Determine the (X, Y) coordinate at the center of the cell enclosing the given text.  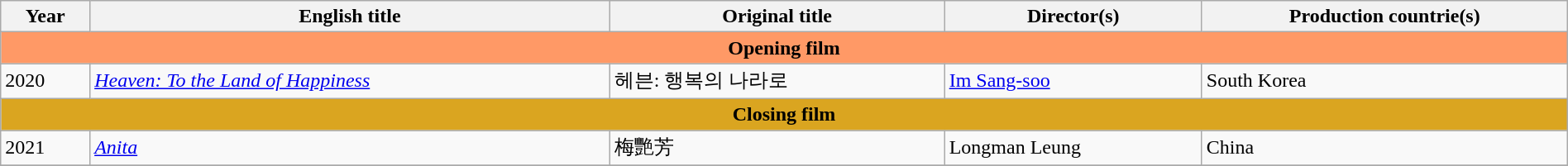
Closing film (784, 114)
Anita (351, 149)
Director(s) (1073, 17)
English title (351, 17)
Production countrie(s) (1384, 17)
Opening film (784, 48)
Original title (777, 17)
Im Sang-soo (1073, 81)
헤븐: 행복의 나라로 (777, 81)
2021 (45, 149)
Longman Leung (1073, 149)
梅艷芳 (777, 149)
Heaven: To the Land of Happiness (351, 81)
South Korea (1384, 81)
2020 (45, 81)
Year (45, 17)
China (1384, 149)
